Determine the [x, y] coordinate at the center of the cell enclosing the given text.  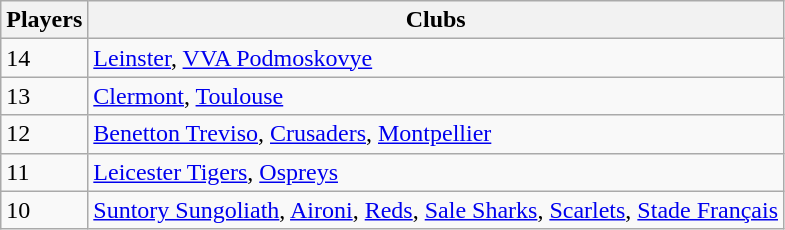
12 [44, 134]
Clubs [436, 20]
11 [44, 172]
Players [44, 20]
Suntory Sungoliath, Aironi, Reds, Sale Sharks, Scarlets, Stade Français [436, 210]
14 [44, 58]
13 [44, 96]
Leicester Tigers, Ospreys [436, 172]
Leinster, VVA Podmoskovye [436, 58]
Clermont, Toulouse [436, 96]
10 [44, 210]
Benetton Treviso, Crusaders, Montpellier [436, 134]
